Return the (X, Y) coordinate for the center point of the cell that contains the specified text.  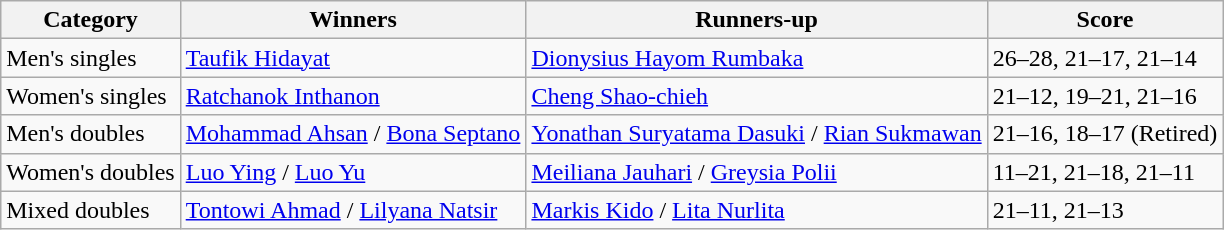
Yonathan Suryatama Dasuki / Rian Sukmawan (756, 134)
Men's singles (90, 58)
Score (1105, 20)
21–11, 21–13 (1105, 210)
Luo Ying / Luo Yu (353, 172)
Women's doubles (90, 172)
21–16, 18–17 (Retired) (1105, 134)
Winners (353, 20)
Category (90, 20)
Dionysius Hayom Rumbaka (756, 58)
Mixed doubles (90, 210)
Runners-up (756, 20)
Tontowi Ahmad / Lilyana Natsir (353, 210)
Meiliana Jauhari / Greysia Polii (756, 172)
Mohammad Ahsan / Bona Septano (353, 134)
Ratchanok Inthanon (353, 96)
Markis Kido / Lita Nurlita (756, 210)
Men's doubles (90, 134)
Taufik Hidayat (353, 58)
Women's singles (90, 96)
21–12, 19–21, 21–16 (1105, 96)
11–21, 21–18, 21–11 (1105, 172)
Cheng Shao-chieh (756, 96)
26–28, 21–17, 21–14 (1105, 58)
